Find where the given text appears and provide that cell's center as [x, y] coordinate. 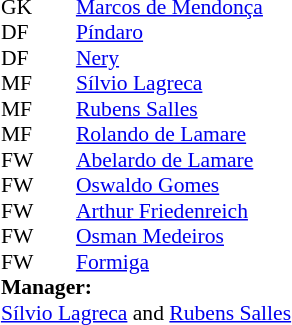
Arthur Friedenreich [184, 211]
Rubens Salles [184, 109]
Manager: [146, 287]
Oswaldo Gomes [184, 185]
Píndaro [184, 33]
Sílvio Lagreca [184, 83]
Abelardo de Lamare [184, 160]
Rolando de Lamare [184, 135]
Nery [184, 58]
Formiga [184, 262]
Osman Medeiros [184, 237]
